Provide the (x, y) coordinate of the cell's center where the given text is located.  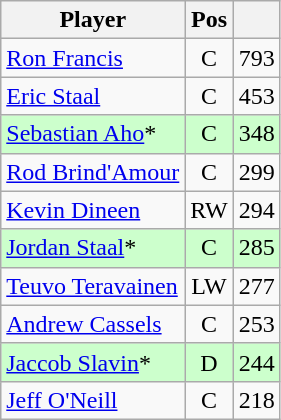
Jaccob Slavin* (93, 362)
294 (256, 210)
218 (256, 400)
793 (256, 58)
Player (93, 20)
244 (256, 362)
285 (256, 248)
348 (256, 134)
Andrew Cassels (93, 324)
253 (256, 324)
Ron Francis (93, 58)
Jordan Staal* (93, 248)
RW (209, 210)
Jeff O'Neill (93, 400)
Teuvo Teravainen (93, 286)
Rod Brind'Amour (93, 172)
Sebastian Aho* (93, 134)
299 (256, 172)
277 (256, 286)
Pos (209, 20)
Kevin Dineen (93, 210)
453 (256, 96)
Eric Staal (93, 96)
LW (209, 286)
D (209, 362)
